Output the (X, Y) coordinate of the center of the cell containing the given text.  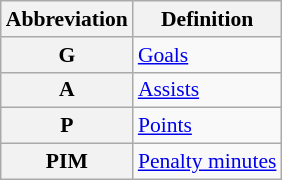
Abbreviation (67, 19)
A (67, 90)
Goals (208, 55)
Assists (208, 90)
Points (208, 126)
P (67, 126)
Definition (208, 19)
G (67, 55)
Penalty minutes (208, 162)
PIM (67, 162)
